Extract the (X, Y) coordinate from the center of the cell holding the provided text.  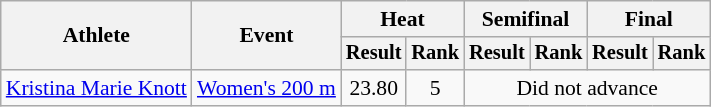
Did not advance (587, 88)
23.80 (374, 88)
Semifinal (526, 19)
Heat (402, 19)
Athlete (96, 36)
Event (266, 36)
Final (648, 19)
Kristina Marie Knott (96, 88)
5 (435, 88)
Women's 200 m (266, 88)
